From the cell containing the given text, extract its center point as [x, y] coordinate. 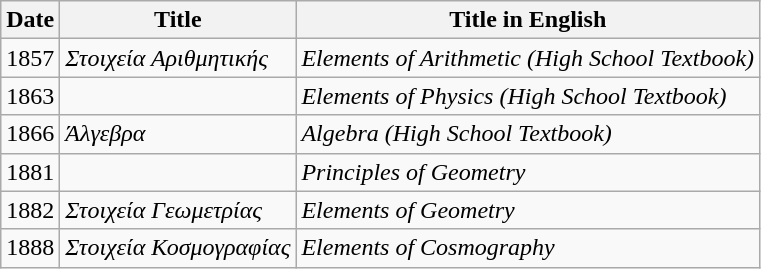
Στοιχεία Αριθμητικής [178, 58]
1863 [30, 96]
Elements of Cosmography [528, 248]
1888 [30, 248]
1866 [30, 134]
Elements of Physics (High School Textbook) [528, 96]
Title [178, 20]
Elements of Geometry [528, 210]
Άλγεβρα [178, 134]
Elements of Arithmetic (High School Textbook) [528, 58]
Στοιχεία Κοσμογραφίας [178, 248]
Date [30, 20]
Title in English [528, 20]
1881 [30, 172]
1857 [30, 58]
Principles of Geometry [528, 172]
Algebra (High School Textbook) [528, 134]
Στοιχεία Γεωμετρίας [178, 210]
1882 [30, 210]
